Detect which cell encompasses the target text, then output its [X, Y] center coordinate. 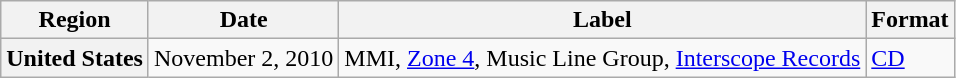
CD [910, 58]
Label [602, 20]
Format [910, 20]
November 2, 2010 [243, 58]
United States [75, 58]
MMI, Zone 4, Music Line Group, Interscope Records [602, 58]
Region [75, 20]
Date [243, 20]
